Return the [x, y] coordinate for the center point of the cell that contains the specified text.  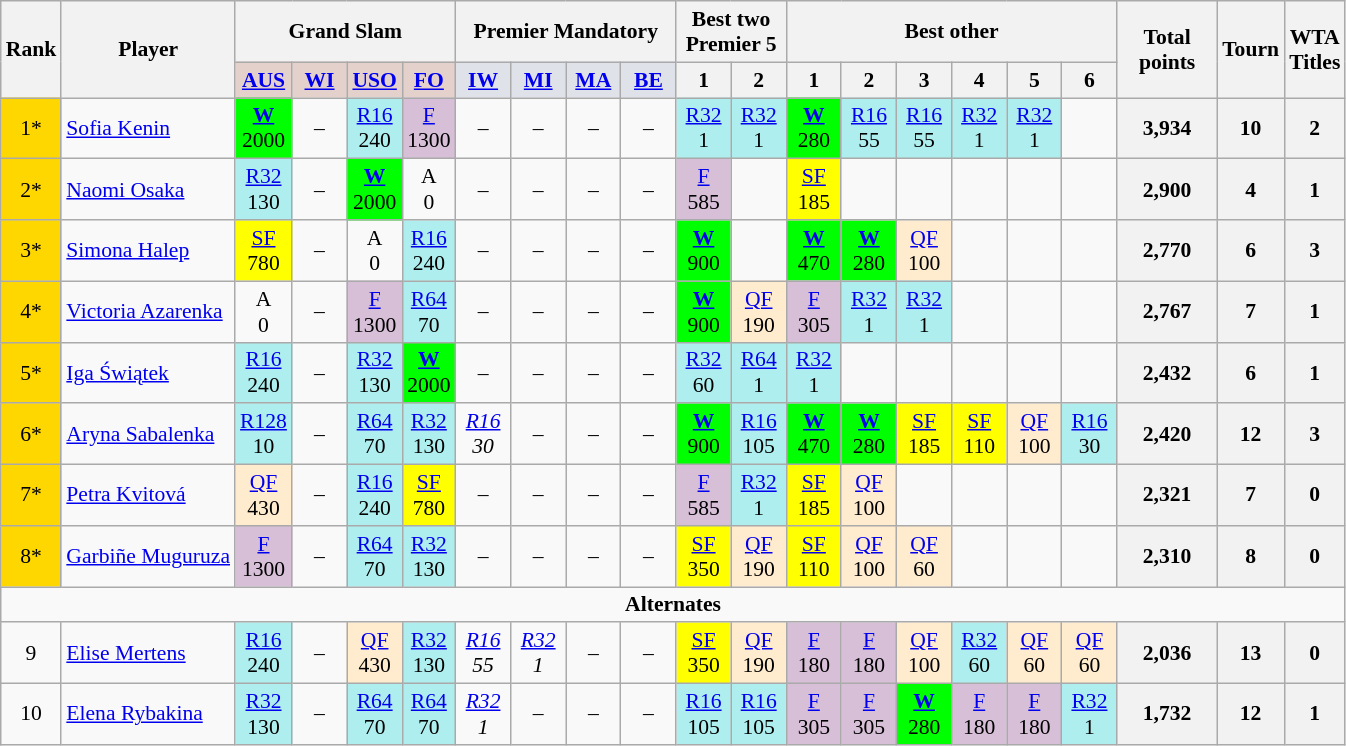
4* [32, 312]
8* [32, 556]
Rank [32, 50]
5 [1034, 80]
WI [320, 80]
Elena Rybakina [148, 714]
Tourn [1250, 50]
8 [1250, 556]
2,767 [1167, 312]
Alternates [674, 605]
Garbiñe Muguruza [148, 556]
MA [594, 80]
Premier Mandatory [566, 32]
Elise Mertens [148, 654]
13 [1250, 654]
7* [32, 496]
Aryna Sabalenka [148, 434]
AUS [264, 80]
R641 [758, 372]
1,732 [1167, 714]
Grand Slam [345, 32]
BE [648, 80]
2,036 [1167, 654]
R12810 [264, 434]
2* [32, 190]
Petra Kvitová [148, 496]
WTA Titles [1314, 50]
2,900 [1167, 190]
6* [32, 434]
5* [32, 372]
Victoria Azarenka [148, 312]
2,770 [1167, 250]
MI [538, 80]
Simona Halep [148, 250]
Naomi Osaka [148, 190]
2,420 [1167, 434]
Sofia Kenin [148, 128]
Best other [952, 32]
3,934 [1167, 128]
Player [148, 50]
3* [32, 250]
USO [374, 80]
Best two Premier 5 [731, 32]
Iga Świątek [148, 372]
Total points [1167, 50]
9 [32, 654]
1* [32, 128]
FO [428, 80]
2,321 [1167, 496]
IW [484, 80]
2,432 [1167, 372]
2,310 [1167, 556]
